For the text-containing cell, return its midpoint in [x, y] coordinate format. 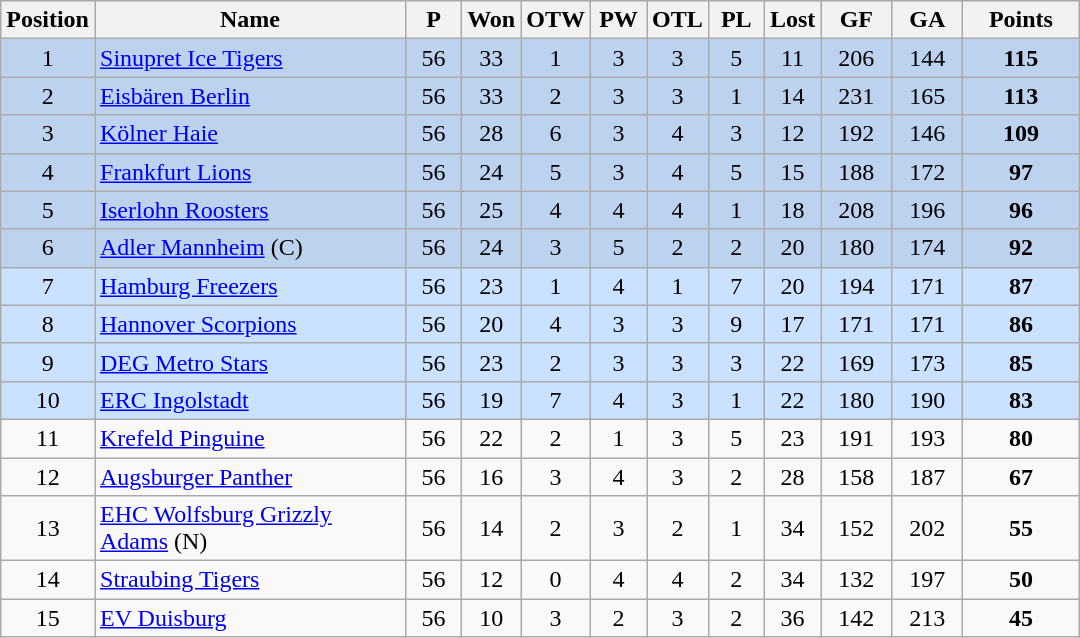
190 [928, 400]
Name [250, 20]
Position [48, 20]
Hannover Scorpions [250, 324]
GF [856, 20]
196 [928, 210]
0 [556, 580]
13 [48, 528]
172 [928, 172]
Augsburger Panther [250, 477]
55 [1021, 528]
67 [1021, 477]
83 [1021, 400]
Eisbären Berlin [250, 96]
45 [1021, 618]
193 [928, 438]
25 [492, 210]
92 [1021, 248]
208 [856, 210]
152 [856, 528]
146 [928, 134]
Sinupret Ice Tigers [250, 58]
97 [1021, 172]
18 [792, 210]
Points [1021, 20]
OTL [678, 20]
113 [1021, 96]
109 [1021, 134]
194 [856, 286]
144 [928, 58]
17 [792, 324]
36 [792, 618]
197 [928, 580]
Adler Mannheim (C) [250, 248]
115 [1021, 58]
80 [1021, 438]
Won [492, 20]
ERC Ingolstadt [250, 400]
85 [1021, 362]
Krefeld Pinguine [250, 438]
142 [856, 618]
158 [856, 477]
191 [856, 438]
P [434, 20]
EHC Wolfsburg Grizzly Adams (N) [250, 528]
GA [928, 20]
213 [928, 618]
EV Duisburg [250, 618]
202 [928, 528]
Lost [792, 20]
206 [856, 58]
19 [492, 400]
PL [736, 20]
173 [928, 362]
87 [1021, 286]
50 [1021, 580]
Hamburg Freezers [250, 286]
Straubing Tigers [250, 580]
165 [928, 96]
174 [928, 248]
PW [618, 20]
OTW [556, 20]
Iserlohn Roosters [250, 210]
96 [1021, 210]
192 [856, 134]
86 [1021, 324]
DEG Metro Stars [250, 362]
169 [856, 362]
187 [928, 477]
132 [856, 580]
8 [48, 324]
Frankfurt Lions [250, 172]
188 [856, 172]
16 [492, 477]
Kölner Haie [250, 134]
231 [856, 96]
